Capture the cell that displays the provided text and extract its (X, Y) central coordinate. 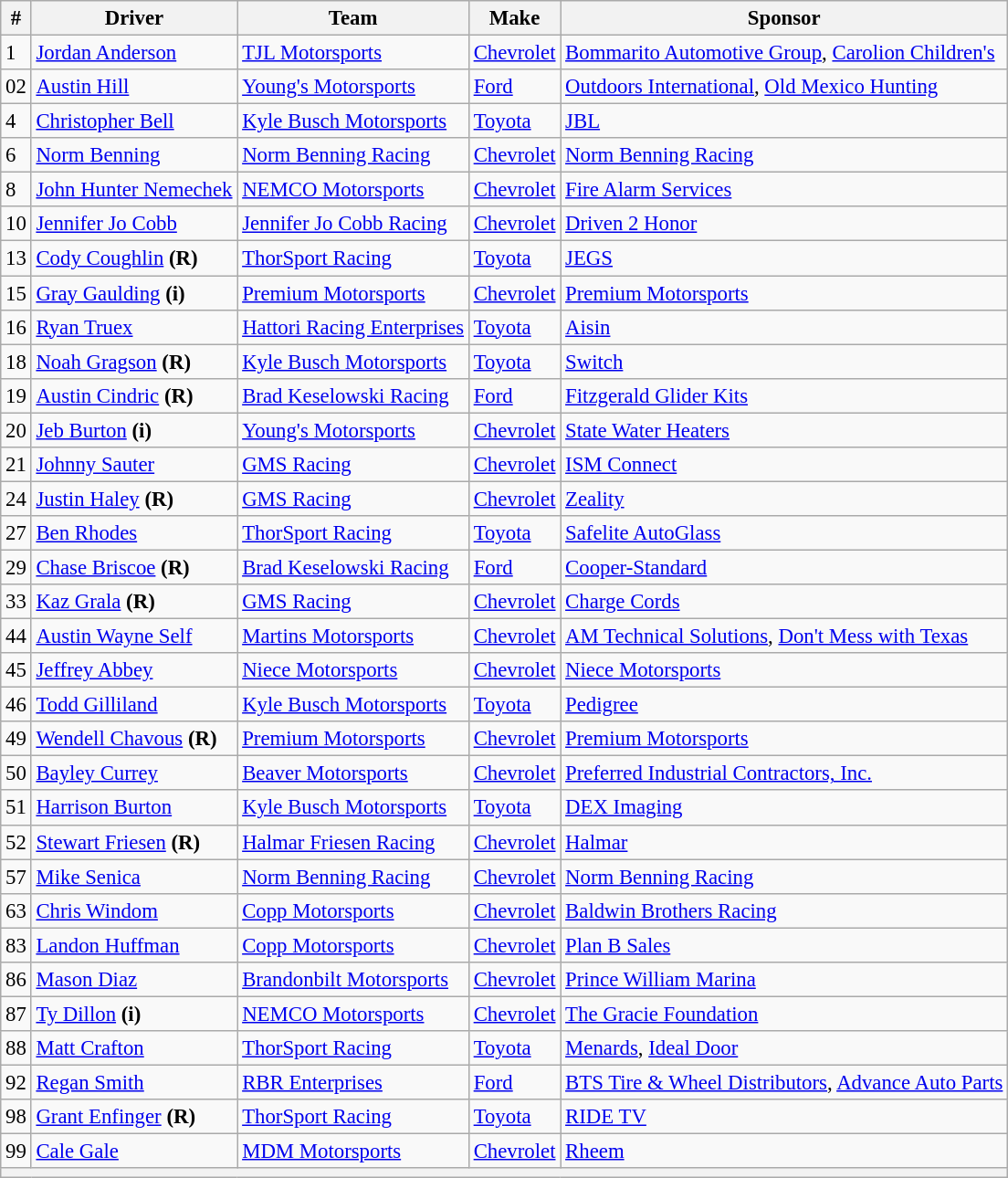
Kaz Grala (R) (134, 602)
Jennifer Jo Cobb Racing (353, 224)
Gray Gaulding (i) (134, 293)
Switch (784, 362)
# (16, 18)
Chase Briscoe (R) (134, 567)
86 (16, 980)
Safelite AutoGlass (784, 533)
Harrison Burton (134, 808)
57 (16, 877)
98 (16, 1117)
Brandonbilt Motorsports (353, 980)
Aisin (784, 327)
8 (16, 190)
Preferred Industrial Contractors, Inc. (784, 773)
21 (16, 465)
The Gracie Foundation (784, 1014)
ISM Connect (784, 465)
Jordan Anderson (134, 53)
Regan Smith (134, 1082)
02 (16, 87)
Johnny Sauter (134, 465)
Team (353, 18)
50 (16, 773)
Hattori Racing Enterprises (353, 327)
Todd Gilliland (134, 705)
Pedigree (784, 705)
63 (16, 910)
Charge Cords (784, 602)
33 (16, 602)
1 (16, 53)
Make (514, 18)
Austin Cindric (R) (134, 395)
Fire Alarm Services (784, 190)
27 (16, 533)
Menards, Ideal Door (784, 1048)
Prince William Marina (784, 980)
Beaver Motorsports (353, 773)
6 (16, 155)
Landon Huffman (134, 945)
83 (16, 945)
JEGS (784, 258)
State Water Heaters (784, 430)
Halmar Friesen Racing (353, 842)
Fitzgerald Glider Kits (784, 395)
Ryan Truex (134, 327)
29 (16, 567)
JBL (784, 121)
Austin Hill (134, 87)
Cale Gale (134, 1152)
Zeality (784, 499)
13 (16, 258)
DEX Imaging (784, 808)
15 (16, 293)
AM Technical Solutions, Don't Mess with Texas (784, 636)
Bayley Currey (134, 773)
RBR Enterprises (353, 1082)
87 (16, 1014)
Jennifer Jo Cobb (134, 224)
Driven 2 Honor (784, 224)
Mike Senica (134, 877)
Christopher Bell (134, 121)
Wendell Chavous (R) (134, 739)
Mason Diaz (134, 980)
Bommarito Automotive Group, Carolion Children's (784, 53)
Martins Motorsports (353, 636)
Halmar (784, 842)
Grant Enfinger (R) (134, 1117)
Chris Windom (134, 910)
20 (16, 430)
Outdoors International, Old Mexico Hunting (784, 87)
Cooper-Standard (784, 567)
18 (16, 362)
Justin Haley (R) (134, 499)
BTS Tire & Wheel Distributors, Advance Auto Parts (784, 1082)
MDM Motorsports (353, 1152)
Norm Benning (134, 155)
Matt Crafton (134, 1048)
Cody Coughlin (R) (134, 258)
Driver (134, 18)
46 (16, 705)
44 (16, 636)
Baldwin Brothers Racing (784, 910)
4 (16, 121)
52 (16, 842)
Noah Gragson (R) (134, 362)
24 (16, 499)
RIDE TV (784, 1117)
Jeffrey Abbey (134, 670)
Austin Wayne Self (134, 636)
10 (16, 224)
51 (16, 808)
45 (16, 670)
Stewart Friesen (R) (134, 842)
John Hunter Nemechek (134, 190)
99 (16, 1152)
Rheem (784, 1152)
49 (16, 739)
92 (16, 1082)
Ben Rhodes (134, 533)
88 (16, 1048)
19 (16, 395)
Ty Dillon (i) (134, 1014)
Plan B Sales (784, 945)
TJL Motorsports (353, 53)
16 (16, 327)
Sponsor (784, 18)
Jeb Burton (i) (134, 430)
